Detect which cell encompasses the target text, then output its (X, Y) center coordinate. 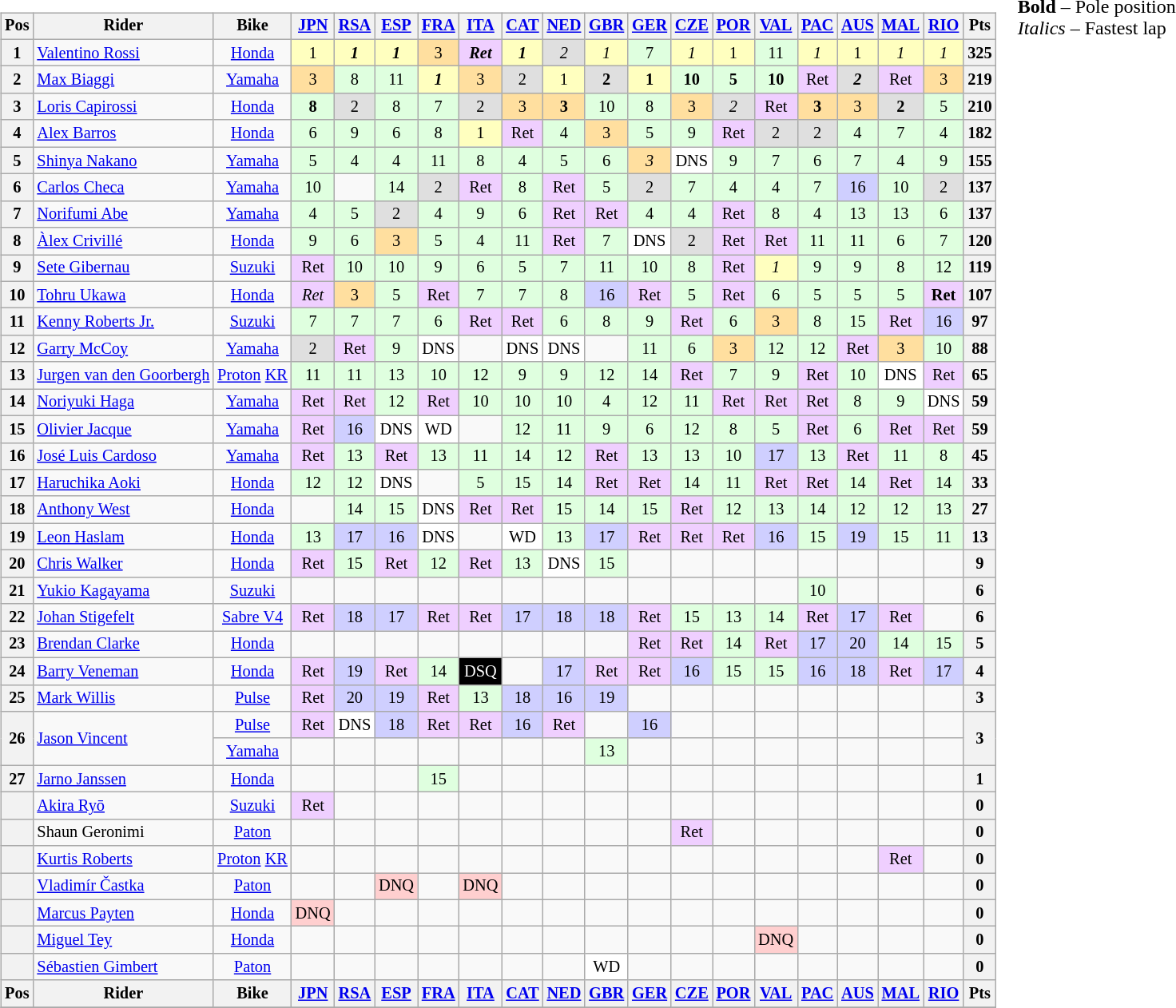
Jason Vincent (123, 738)
155 (979, 161)
Sete Gibernau (123, 268)
Loris Capirossi (123, 107)
88 (979, 349)
Alex Barros (123, 133)
97 (979, 322)
Miguel Tey (123, 940)
Shaun Geronimi (123, 832)
Leon Haslam (123, 537)
210 (979, 107)
33 (979, 483)
22 (17, 617)
Max Biaggi (123, 80)
Anthony West (123, 510)
Haruchika Aoki (123, 483)
Brendan Clarke (123, 645)
Kenny Roberts Jr. (123, 322)
Jarno Janssen (123, 779)
119 (979, 268)
26 (17, 738)
120 (979, 241)
Johan Stigefelt (123, 617)
Jurgen van den Goorbergh (123, 375)
Chris Walker (123, 564)
65 (979, 375)
Garry McCoy (123, 349)
Yukio Kagayama (123, 590)
DSQ (481, 671)
Mark Willis (123, 698)
José Luis Cardoso (123, 456)
45 (979, 456)
Norifumi Abe (123, 214)
Carlos Checa (123, 188)
21 (17, 590)
23 (17, 645)
25 (17, 698)
Noriyuki Haga (123, 403)
Marcus Payten (123, 913)
Sabre V4 (252, 617)
325 (979, 53)
24 (17, 671)
Valentino Rossi (123, 53)
107 (979, 295)
Akira Ryō (123, 806)
219 (979, 80)
Sébastien Gimbert (123, 967)
182 (979, 133)
Àlex Crivillé (123, 241)
Vladimír Častka (123, 887)
Barry Veneman (123, 671)
Kurtis Roberts (123, 859)
Shinya Nakano (123, 161)
Olivier Jacque (123, 429)
Tohru Ukawa (123, 295)
